Locate the cell with the specified text and output its (x, y) center coordinate. 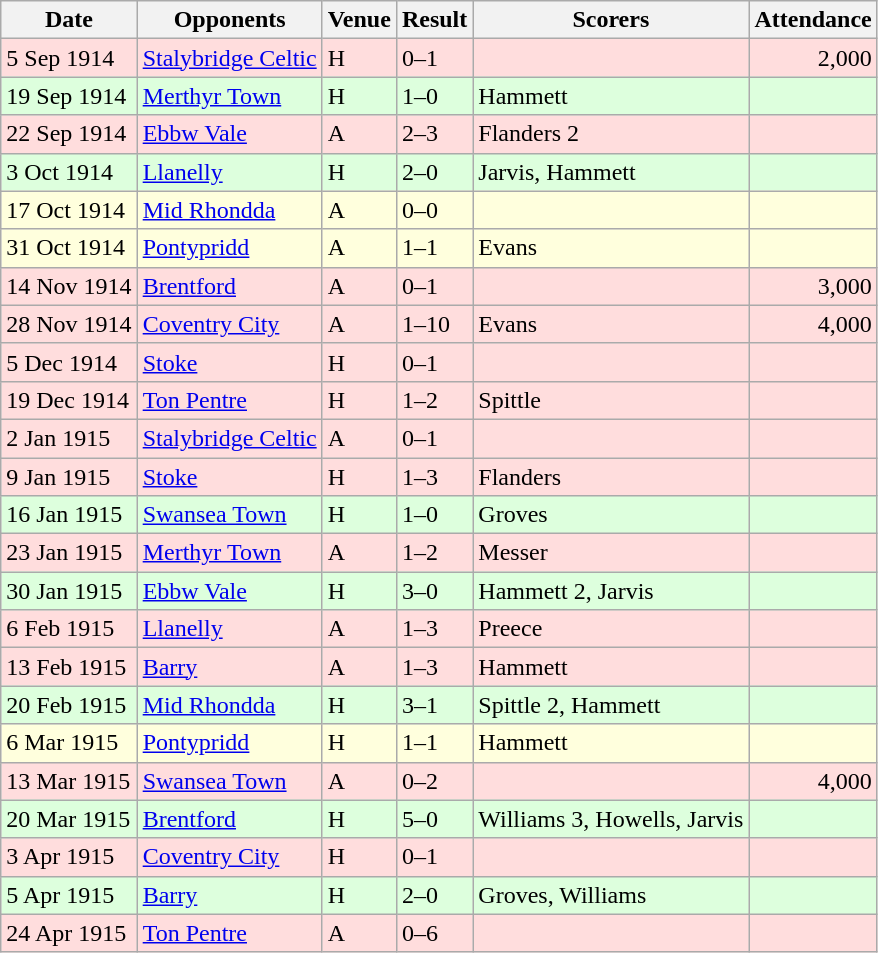
20 Feb 1915 (69, 705)
Hammett 2, Jarvis (611, 591)
0–2 (434, 781)
1–10 (434, 324)
5–0 (434, 819)
24 Apr 1915 (69, 933)
Groves (611, 515)
13 Feb 1915 (69, 667)
5 Dec 1914 (69, 362)
Spittle 2, Hammett (611, 705)
3,000 (813, 286)
Williams 3, Howells, Jarvis (611, 819)
5 Apr 1915 (69, 895)
3 Oct 1914 (69, 172)
14 Nov 1914 (69, 286)
Messer (611, 553)
17 Oct 1914 (69, 210)
3–1 (434, 705)
13 Mar 1915 (69, 781)
Flanders 2 (611, 134)
5 Sep 1914 (69, 58)
23 Jan 1915 (69, 553)
Venue (359, 20)
30 Jan 1915 (69, 591)
Opponents (230, 20)
31 Oct 1914 (69, 248)
0–6 (434, 933)
2 Jan 1915 (69, 438)
16 Jan 1915 (69, 515)
Scorers (611, 20)
Preece (611, 629)
Flanders (611, 477)
Jarvis, Hammett (611, 172)
Attendance (813, 20)
6 Feb 1915 (69, 629)
20 Mar 1915 (69, 819)
28 Nov 1914 (69, 324)
6 Mar 1915 (69, 743)
3 Apr 1915 (69, 857)
0–0 (434, 210)
Result (434, 20)
Date (69, 20)
9 Jan 1915 (69, 477)
Spittle (611, 400)
2–3 (434, 134)
19 Sep 1914 (69, 96)
22 Sep 1914 (69, 134)
19 Dec 1914 (69, 400)
Groves, Williams (611, 895)
3–0 (434, 591)
2,000 (813, 58)
